Capture the cell that displays the provided text and extract its [x, y] central coordinate. 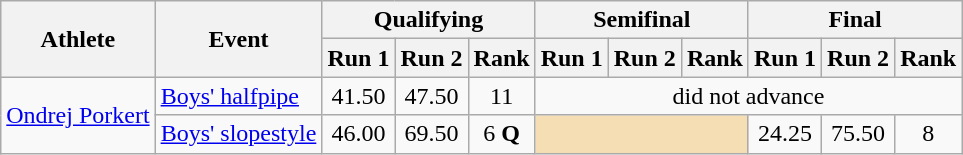
Boys' slopestyle [238, 134]
75.50 [858, 134]
Boys' halfpipe [238, 96]
6 Q [502, 134]
8 [928, 134]
46.00 [358, 134]
Ondrej Porkert [78, 115]
47.50 [432, 96]
Qualifying [428, 20]
11 [502, 96]
Semifinal [642, 20]
Athlete [78, 39]
Event [238, 39]
41.50 [358, 96]
69.50 [432, 134]
24.25 [784, 134]
Final [854, 20]
did not advance [748, 96]
